Provide the (X, Y) coordinate of the cell's center where the given text is located.  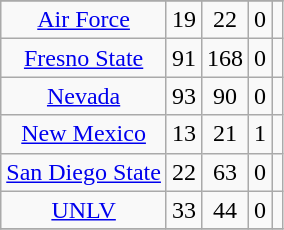
93 (184, 96)
San Diego State (84, 172)
1 (260, 134)
Air Force (84, 20)
90 (226, 96)
Nevada (84, 96)
13 (184, 134)
Fresno State (84, 58)
21 (226, 134)
33 (184, 210)
UNLV (84, 210)
19 (184, 20)
63 (226, 172)
168 (226, 58)
91 (184, 58)
New Mexico (84, 134)
44 (226, 210)
